Provide the [x, y] coordinate of the cell's center where the given text is located.  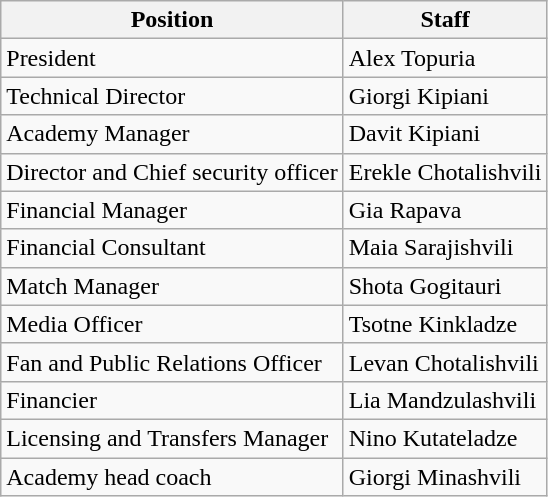
Nino Kutateladze [445, 438]
Shota Gogitauri [445, 286]
Gia Rapava [445, 210]
Davit Kipiani [445, 134]
Giorgi Minashvili [445, 477]
Position [172, 20]
Staff [445, 20]
Licensing and Transfers Manager [172, 438]
President [172, 58]
Erekle Chotalishvili [445, 172]
Maia Sarajishvili [445, 248]
Lia Mandzulashvili [445, 400]
Match Manager [172, 286]
Financial Manager [172, 210]
Technical Director [172, 96]
Financial Consultant [172, 248]
Giorgi Kipiani [445, 96]
Academy Manager [172, 134]
Media Officer [172, 324]
Financier [172, 400]
Director and Chief security officer [172, 172]
Tsotne Kinkladze [445, 324]
Academy head coach [172, 477]
Levan Chotalishvili [445, 362]
Fan and Public Relations Officer [172, 362]
Alex Topuria [445, 58]
